Extract the [x, y] coordinate from the center of the cell holding the provided text.  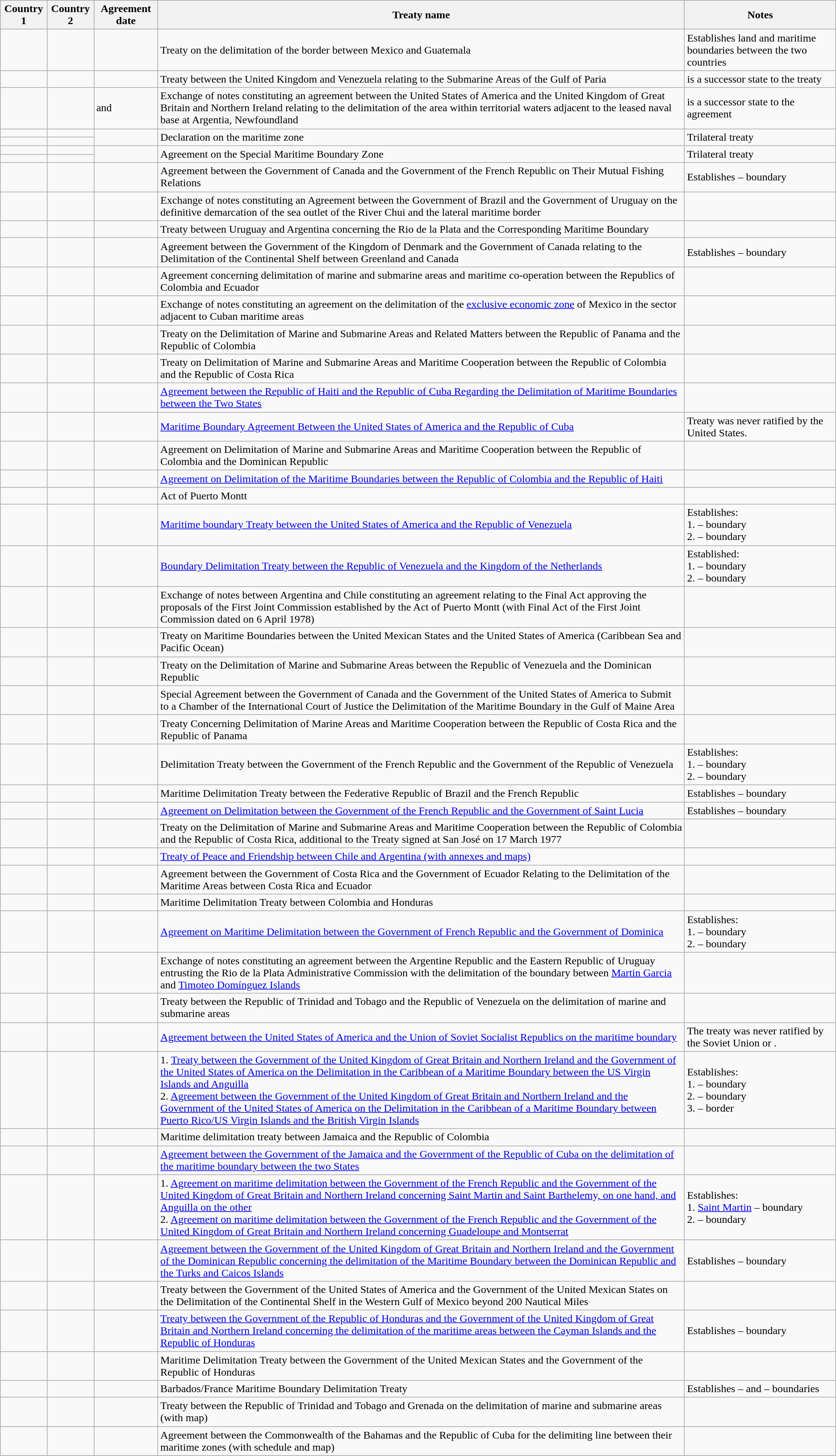
Treaty on Delimitation of Marine and Submarine Areas and Maritime Cooperation between the Republic of Colombia and the Republic of Costa Rica [422, 369]
Maritime Delimitation Treaty between the Government of the United Mexican States and the Government of the Republic of Honduras [422, 1366]
Delimitation Treaty between the Government of the French Republic and the Government of the Republic of Venezuela [422, 764]
Treaty Concerning Delimitation of Marine Areas and Maritime Cooperation between the Republic of Costa Rica and the Republic of Panama [422, 729]
is a successor state to the agreement [760, 108]
Agreement on Delimitation between the Government of the French Republic and the Government of Saint Lucia [422, 811]
Agreement between the Republic of Haiti and the Republic of Cuba Regarding the Delimitation of Maritime Boundaries between the Two States [422, 397]
Establishes – and – boundaries [760, 1389]
Maritime Boundary Agreement Between the United States of America and the Republic of Cuba [422, 427]
Treaty between the Republic of Trinidad and Tobago and Grenada on the delimitation of marine and submarine areas (with map) [422, 1412]
Declaration on the maritime zone [422, 137]
Treaty between the United Kingdom and Venezuela relating to the Submarine Areas of the Gulf of Paria [422, 79]
Notes [760, 15]
Establishes land and maritime boundaries between the two countries [760, 50]
Agreement on Delimitation of the Maritime Boundaries between the Republic of Colombia and the Republic of Haiti [422, 479]
The treaty was never ratified by the Soviet Union or . [760, 1037]
Barbados/France Maritime Boundary Delimitation Treaty [422, 1389]
Treaty on the Delimitation of Marine and Submarine Areas between the Republic of Venezuela and the Dominican Republic [422, 671]
Maritime Delimitation Treaty between Colombia and Honduras [422, 903]
Act of Puerto Montt [422, 496]
Agreement on Delimitation of Marine and Submarine Areas and Maritime Cooperation between the Republic of Colombia and the Dominican Republic [422, 456]
Treaty on the delimitation of the border between Mexico and Guatemala [422, 50]
Treaty of Peace and Friendship between Chile and Argentina (with annexes and maps) [422, 857]
Country 1 [24, 15]
Boundary Delimitation Treaty between the Republic of Venezuela and the Kingdom of the Netherlands [422, 566]
is a successor state to the treaty [760, 79]
Establishes:1. Saint Martin – boundary2. – boundary [760, 1207]
Treaty on the Delimitation of Marine and Submarine Areas and Related Matters between the Republic of Panama and the Republic of Colombia [422, 339]
Agreement on Maritime Delimitation between the Government of French Republic and the Government of Dominica [422, 932]
Country 2 [71, 15]
Established:1. – boundary2. – boundary [760, 566]
Agreement on the Special Maritime Boundary Zone [422, 154]
Maritime delimitation treaty between Jamaica and the Republic of Colombia [422, 1137]
Agreement concerning delimitation of marine and submarine areas and maritime co-operation between the Republics of Colombia and Ecuador [422, 281]
Establishes:1. – boundary2. – boundary3. – border [760, 1090]
Maritime Delimitation Treaty between the Federative Republic of Brazil and the French Republic [422, 793]
and [126, 108]
Treaty was never ratified by the United States. [760, 427]
Treaty between Uruguay and Argentina concerning the Rio de la Plata and the Corresponding Maritime Boundary [422, 229]
Treaty name [422, 15]
Treaty between the Republic of Trinidad and Tobago and the Republic of Venezuela on the delimitation of marine and submarine areas [422, 1008]
Treaty on Maritime Boundaries between the United Mexican States and the United States of America (Caribbean Sea and Pacific Ocean) [422, 642]
Agreement between the Government of Canada and the Government of the French Republic on Their Mutual Fishing Relations [422, 177]
Agreement between the United States of America and the Union of Soviet Socialist Republics on the maritime boundary [422, 1037]
Agreement date [126, 15]
Maritime boundary Treaty between the United States of America and the Republic of Venezuela [422, 525]
